Detect which cell encompasses the target text, then output its [x, y] center coordinate. 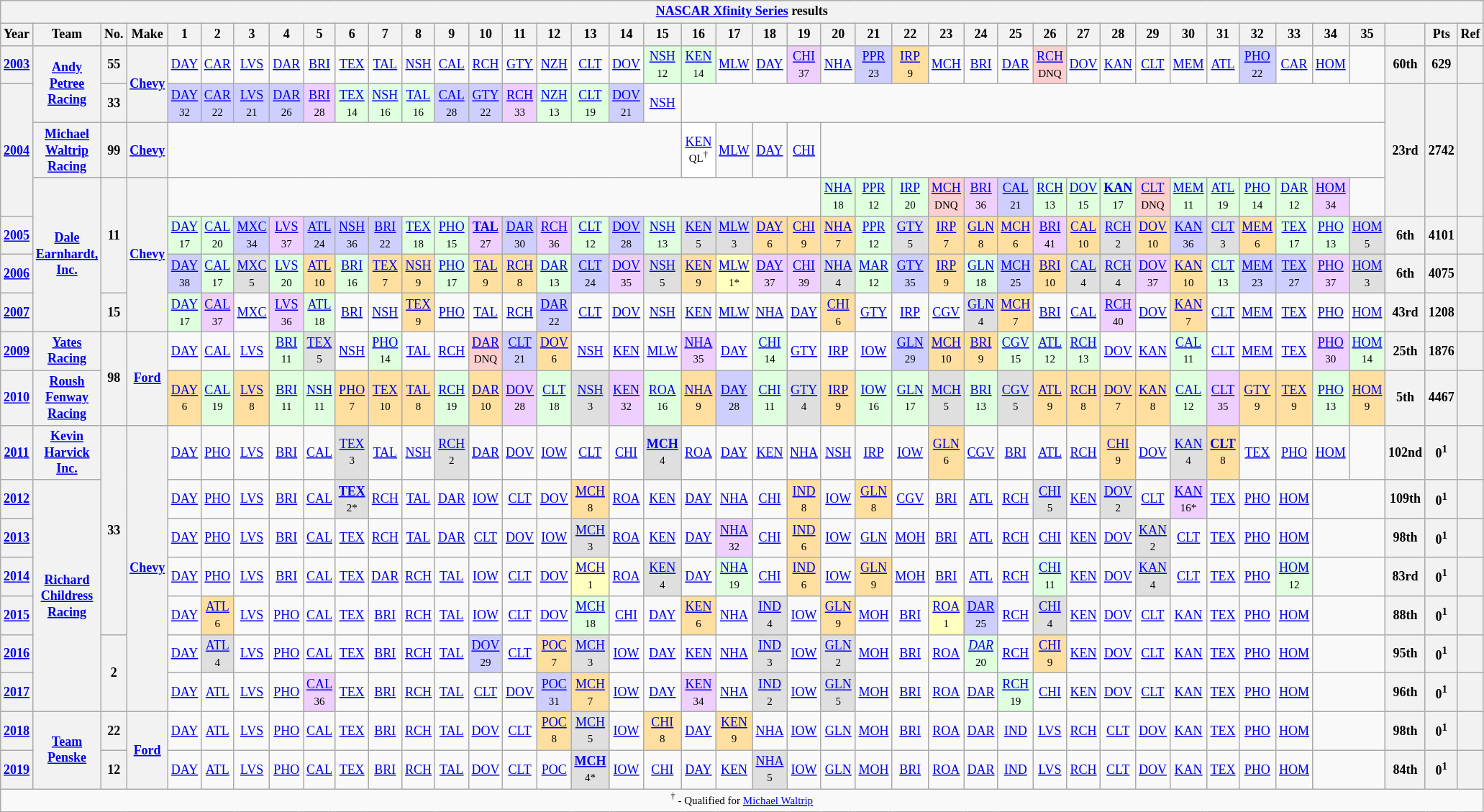
RCHDNQ [1050, 65]
BRI41 [1050, 235]
MCH4* [590, 770]
35 [1367, 35]
KAN16* [1188, 499]
2013 [17, 538]
25th [1406, 351]
TEX18 [419, 235]
KEN5 [698, 235]
Pts [1442, 35]
KEN32 [627, 398]
CAL4 [1083, 274]
99 [114, 150]
MLW1* [734, 274]
1876 [1442, 351]
MCH8 [590, 499]
TAL16 [419, 104]
95th [1406, 654]
19 [804, 35]
Kevin Harvick Inc. [66, 452]
ROA16 [662, 398]
TAL9 [486, 274]
LVS20 [286, 274]
IND2 [770, 693]
GLN5 [838, 693]
KAN36 [1188, 235]
GLN6 [946, 452]
IND8 [804, 499]
CHI8 [662, 731]
2017 [17, 693]
MEM23 [1257, 274]
KAN8 [1153, 398]
CHI14 [770, 351]
16 [698, 35]
CLT13 [1223, 274]
GTY5 [911, 235]
DAR25 [981, 615]
GLN4 [981, 313]
2018 [17, 731]
POC8 [554, 731]
629 [1442, 65]
23rd [1406, 150]
TEX10 [386, 398]
IOW16 [873, 398]
POC7 [554, 654]
CLT21 [520, 351]
LVS36 [286, 313]
IND4 [770, 615]
MCH25 [1016, 274]
55 [114, 65]
DAR10 [486, 398]
BRI13 [981, 398]
HOM14 [1367, 351]
PPR23 [873, 65]
DAR13 [554, 274]
Michael Waltrip Racing [66, 150]
2016 [17, 654]
2014 [17, 577]
BRI16 [352, 274]
2012 [17, 499]
10 [486, 35]
ATL12 [1050, 351]
88th [1406, 615]
28 [1118, 35]
GTY35 [911, 274]
BRI22 [386, 235]
Richard Childress Racing [66, 596]
DOV7 [1118, 398]
MCH6 [1016, 235]
NHA9 [698, 398]
4 [286, 35]
NSH12 [662, 65]
ATL24 [319, 235]
4467 [1442, 398]
1 [184, 35]
NASCAR Xfinity Series results [742, 12]
HOM34 [1331, 197]
9 [452, 35]
PHO22 [1257, 65]
2019 [17, 770]
DAR30 [520, 235]
CAL17 [218, 274]
GLN2 [838, 654]
Year [17, 35]
NZH13 [554, 104]
MCH4 [662, 452]
96th [1406, 693]
ATL10 [319, 274]
102nd [1406, 452]
NHA18 [838, 197]
CHI4 [1050, 615]
NSH36 [352, 235]
ATL9 [1050, 398]
CAL12 [1188, 398]
NSH16 [386, 104]
34 [1331, 35]
LVS21 [252, 104]
MLW3 [734, 235]
POC [554, 770]
DOV10 [1153, 235]
CHI39 [804, 274]
60th [1406, 65]
Yates Racing [66, 351]
2005 [17, 235]
CLT35 [1223, 398]
TEX7 [386, 274]
NHA35 [698, 351]
HOM5 [1367, 235]
83rd [1406, 577]
DOV35 [627, 274]
CAL21 [1016, 197]
DOV2 [1118, 499]
TEX5 [319, 351]
DAR12 [1295, 197]
MCH1 [590, 577]
POC31 [554, 693]
Andy Petree Racing [66, 83]
CAL11 [1188, 351]
109th [1406, 499]
PHO7 [352, 398]
CAL28 [452, 104]
RCH40 [1118, 313]
NHA32 [734, 538]
KEN4 [662, 577]
18 [770, 35]
2003 [17, 65]
CAL19 [218, 398]
MAR12 [873, 274]
4075 [1442, 274]
KAN2 [1153, 538]
1208 [1442, 313]
PHO17 [452, 274]
NHA4 [838, 274]
TEX27 [1295, 274]
CLT18 [554, 398]
ROA1 [946, 615]
Ref [1470, 35]
NSH3 [590, 398]
17 [734, 35]
HOM12 [1295, 577]
Team Penske [66, 749]
MXC [252, 313]
DOV37 [1153, 274]
No. [114, 35]
BRI36 [981, 197]
MCH18 [590, 615]
IRP7 [946, 235]
Dale Earnhardt, Inc. [66, 255]
CLTDNQ [1153, 197]
2006 [17, 274]
DARDNQ [486, 351]
DAR22 [554, 313]
6 [352, 35]
HOM3 [1367, 274]
26 [1050, 35]
29 [1153, 35]
7 [386, 35]
HOM9 [1367, 398]
5 [319, 35]
27 [1083, 35]
13 [590, 35]
14 [627, 35]
MXC34 [252, 235]
Roush Fenway Racing [66, 398]
CHI6 [838, 313]
31 [1223, 35]
KAN7 [1188, 313]
CAR22 [218, 104]
MCHDNQ [946, 197]
2011 [17, 452]
43rd [1406, 313]
CLT24 [590, 274]
KEN6 [698, 615]
CLT3 [1223, 235]
TEX3 [352, 452]
RCH36 [554, 235]
CLT12 [590, 235]
GLN18 [981, 274]
TAL8 [419, 398]
GLN29 [911, 351]
MCH10 [946, 351]
NSH9 [419, 274]
ATL18 [319, 313]
MEM6 [1257, 235]
CLT8 [1223, 452]
NZH [554, 65]
CHI5 [1050, 499]
IND3 [770, 654]
GTY9 [1257, 398]
MXC5 [252, 274]
BRI10 [1050, 274]
NSH11 [319, 398]
KEN14 [698, 65]
2742 [1442, 150]
32 [1257, 35]
BRI28 [319, 104]
KAN10 [1188, 274]
Make [147, 35]
TEX17 [1295, 235]
PHO15 [452, 235]
IRP20 [911, 197]
NHA5 [770, 770]
2007 [17, 313]
NHA7 [838, 235]
21 [873, 35]
KEN34 [698, 693]
2009 [17, 351]
CLT19 [590, 104]
Team [66, 35]
8 [419, 35]
CGV5 [1016, 398]
24 [981, 35]
GTY4 [804, 398]
PHO37 [1331, 274]
3 [252, 35]
NSH13 [662, 235]
ATL6 [218, 615]
25 [1016, 35]
CAL37 [218, 313]
2010 [17, 398]
CAL36 [319, 693]
DOV6 [554, 351]
84th [1406, 770]
98 [114, 378]
TAL27 [486, 235]
CHI37 [804, 65]
DAY37 [770, 274]
NHA19 [734, 577]
DAY38 [184, 274]
RCH4 [1118, 274]
KAN17 [1118, 197]
LVS37 [286, 235]
5th [1406, 398]
20 [838, 35]
DAR26 [286, 104]
GLN17 [911, 398]
ATL19 [1223, 197]
RCH33 [520, 104]
TEX14 [352, 104]
DAY32 [184, 104]
30 [1188, 35]
KENQL† [698, 150]
2015 [17, 615]
PHO30 [1331, 351]
DOV15 [1083, 197]
BRI9 [981, 351]
MCH [946, 65]
23 [946, 35]
TEX2* [352, 499]
MEM11 [1188, 197]
CAL20 [218, 235]
DOV29 [486, 654]
4101 [1442, 235]
2004 [17, 150]
LVS8 [252, 398]
DAY28 [734, 398]
GTY22 [486, 104]
DAR20 [981, 654]
CGV15 [1016, 351]
CAL10 [1083, 235]
NSH5 [662, 274]
† - Qualified for Michael Waltrip [742, 800]
DOV21 [627, 104]
ATL4 [218, 654]
